Search for the cell housing the specified text and yield its (X, Y) center coordinate. 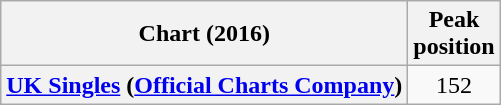
152 (454, 85)
Peakposition (454, 34)
UK Singles (Official Charts Company) (204, 85)
Chart (2016) (204, 34)
